From the cell containing the given text, extract its center point as (X, Y) coordinate. 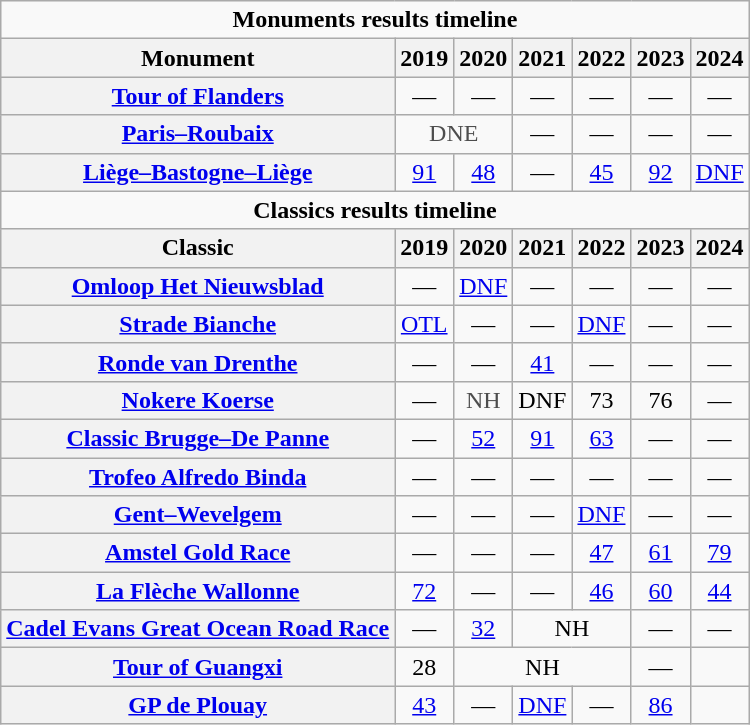
Paris–Roubaix (198, 134)
Gent–Wevelgem (198, 515)
Ronde van Drenthe (198, 362)
32 (484, 629)
79 (720, 553)
Classic (198, 248)
Tour of Flanders (198, 96)
GP de Plouay (198, 705)
Nokere Koerse (198, 400)
Trofeo Alfredo Binda (198, 477)
OTL (424, 324)
63 (602, 438)
Classics results timeline (375, 210)
Tour of Guangxi (198, 667)
52 (484, 438)
41 (542, 362)
76 (660, 400)
86 (660, 705)
73 (602, 400)
72 (424, 591)
Cadel Evans Great Ocean Road Race (198, 629)
61 (660, 553)
92 (660, 172)
28 (424, 667)
Monument (198, 58)
60 (660, 591)
46 (602, 591)
47 (602, 553)
Omloop Het Nieuwsblad (198, 286)
44 (720, 591)
La Flèche Wallonne (198, 591)
45 (602, 172)
Monuments results timeline (375, 20)
43 (424, 705)
Amstel Gold Race (198, 553)
Liège–Bastogne–Liège (198, 172)
Strade Bianche (198, 324)
Classic Brugge–De Panne (198, 438)
DNE (454, 134)
48 (484, 172)
